Output the [x, y] coordinate of the center of the cell containing the given text.  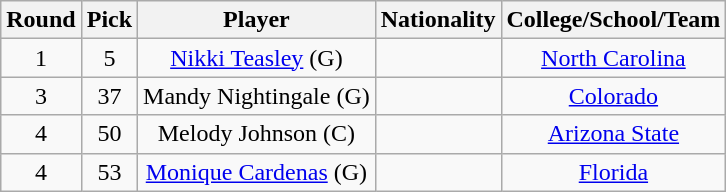
50 [109, 134]
5 [109, 58]
Round [41, 20]
Arizona State [614, 134]
3 [41, 96]
Melody Johnson (C) [257, 134]
Pick [109, 20]
Monique Cardenas (G) [257, 172]
Florida [614, 172]
North Carolina [614, 58]
Nationality [438, 20]
Player [257, 20]
53 [109, 172]
1 [41, 58]
Nikki Teasley (G) [257, 58]
Mandy Nightingale (G) [257, 96]
College/School/Team [614, 20]
Colorado [614, 96]
37 [109, 96]
